Output the (x, y) coordinate of the center of the cell containing the given text.  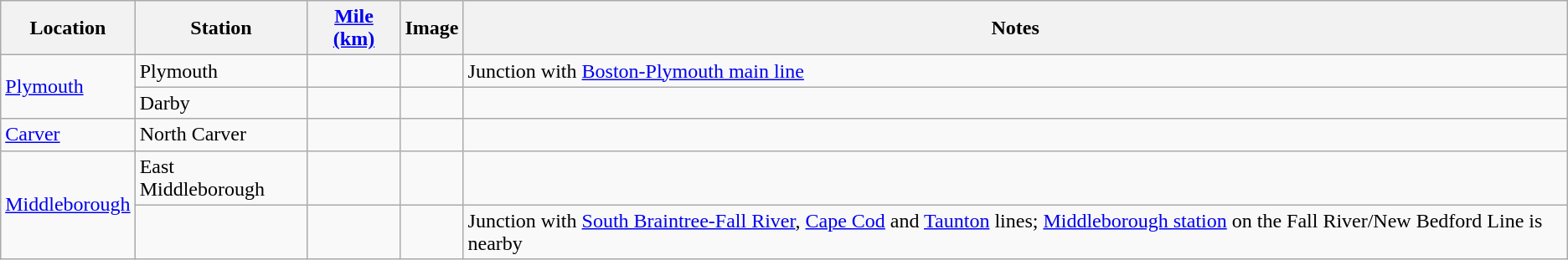
East Middleborough (221, 177)
Image (432, 28)
Station (221, 28)
Notes (1015, 28)
Mile (km) (353, 28)
North Carver (221, 135)
Carver (68, 135)
Location (68, 28)
Darby (221, 103)
Middleborough (68, 205)
Junction with South Braintree-Fall River, Cape Cod and Taunton lines; Middleborough station on the Fall River/New Bedford Line is nearby (1015, 232)
Junction with Boston-Plymouth main line (1015, 71)
